Return the [x, y] coordinate for the center point of the cell that contains the specified text.  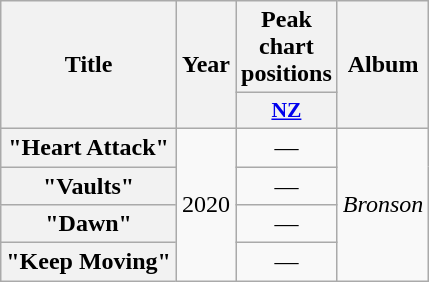
NZ [287, 111]
"Heart Attack" [89, 147]
Title [89, 65]
2020 [206, 204]
Bronson [383, 204]
Year [206, 65]
Album [383, 65]
"Dawn" [89, 224]
"Vaults" [89, 185]
Peak chart positions [287, 47]
"Keep Moving" [89, 262]
